Find where the given text appears and provide that cell's center as (X, Y) coordinate. 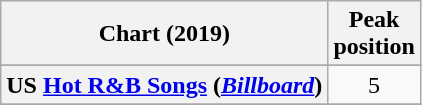
US Hot R&B Songs (Billboard) (164, 85)
5 (374, 85)
Peakposition (374, 34)
Chart (2019) (164, 34)
